Extract the (x, y) coordinate from the center of the cell holding the provided text.  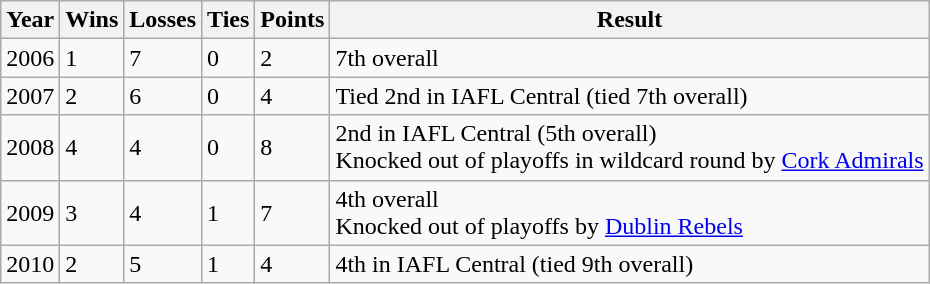
Year (30, 20)
2006 (30, 58)
2010 (30, 264)
Result (630, 20)
4th in IAFL Central (tied 9th overall) (630, 264)
5 (163, 264)
Ties (228, 20)
2008 (30, 148)
Losses (163, 20)
4th overallKnocked out of playoffs by Dublin Rebels (630, 212)
Points (292, 20)
2nd in IAFL Central (5th overall)Knocked out of playoffs in wildcard round by Cork Admirals (630, 148)
2007 (30, 96)
8 (292, 148)
2009 (30, 212)
6 (163, 96)
3 (92, 212)
Tied 2nd in IAFL Central (tied 7th overall) (630, 96)
7th overall (630, 58)
Wins (92, 20)
